Search for the cell housing the specified text and yield its (X, Y) center coordinate. 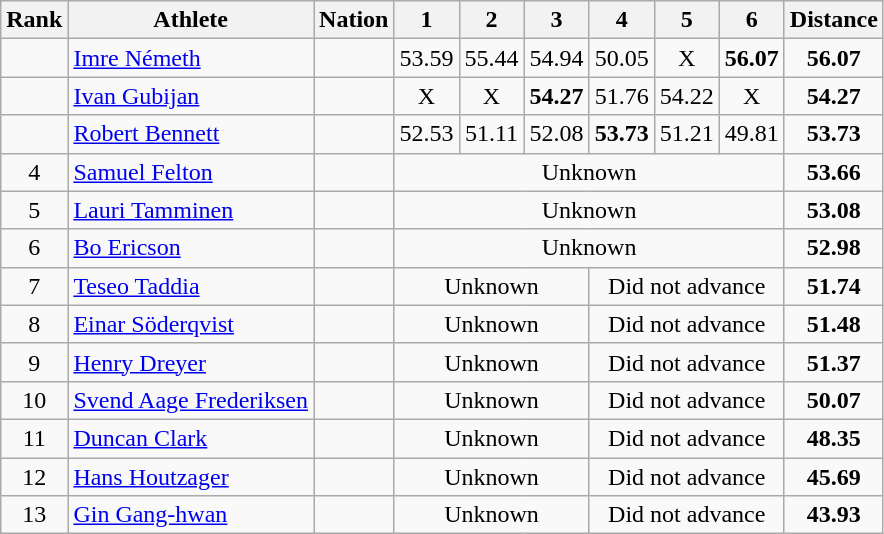
45.69 (834, 477)
51.48 (834, 324)
Duncan Clark (191, 438)
55.44 (492, 58)
53.59 (426, 58)
52.53 (426, 134)
1 (426, 20)
50.07 (834, 400)
54.22 (686, 96)
53.08 (834, 210)
51.76 (622, 96)
43.93 (834, 515)
51.37 (834, 362)
Teseo Taddia (191, 286)
Samuel Felton (191, 172)
11 (34, 438)
9 (34, 362)
Hans Houtzager (191, 477)
8 (34, 324)
Imre Németh (191, 58)
52.98 (834, 248)
52.08 (556, 134)
10 (34, 400)
48.35 (834, 438)
7 (34, 286)
2 (492, 20)
Athlete (191, 20)
53.66 (834, 172)
51.74 (834, 286)
Lauri Tamminen (191, 210)
Einar Söderqvist (191, 324)
51.11 (492, 134)
Ivan Gubijan (191, 96)
Distance (834, 20)
Rank (34, 20)
13 (34, 515)
12 (34, 477)
Bo Ericson (191, 248)
Henry Dreyer (191, 362)
Robert Bennett (191, 134)
51.21 (686, 134)
Gin Gang-hwan (191, 515)
Svend Aage Frederiksen (191, 400)
49.81 (752, 134)
50.05 (622, 58)
54.94 (556, 58)
Nation (354, 20)
3 (556, 20)
